Identify which cell holds the provided text, then report its (X, Y) central coordinate. 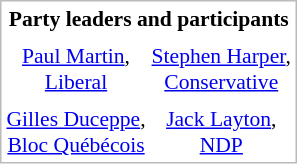
Jack Layton, NDP (221, 132)
Stephen Harper, Conservative (221, 69)
Party leaders and participants (149, 18)
Paul Martin, Liberal (76, 69)
Gilles Duceppe, Bloc Québécois (76, 132)
